Return [x, y] of the center of cell containing provided text 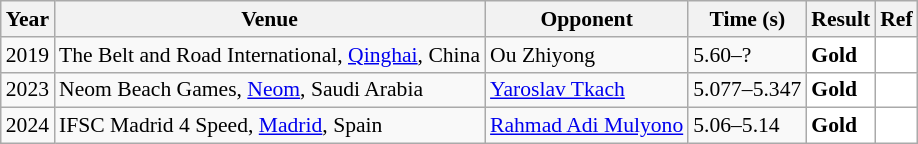
5.06–5.14 [747, 126]
2024 [28, 126]
Opponent [586, 19]
Ou Zhiyong [586, 55]
Yaroslav Tkach [586, 90]
Rahmad Adi Mulyono [586, 126]
Neom Beach Games, Neom, Saudi Arabia [270, 90]
5.60–? [747, 55]
Year [28, 19]
5.077–5.347 [747, 90]
The Belt and Road International, Qinghai, China [270, 55]
Time (s) [747, 19]
2019 [28, 55]
Venue [270, 19]
Result [840, 19]
Ref [896, 19]
IFSC Madrid 4 Speed, Madrid, Spain [270, 126]
2023 [28, 90]
